Determine the (X, Y) coordinate at the center of the cell enclosing the given text.  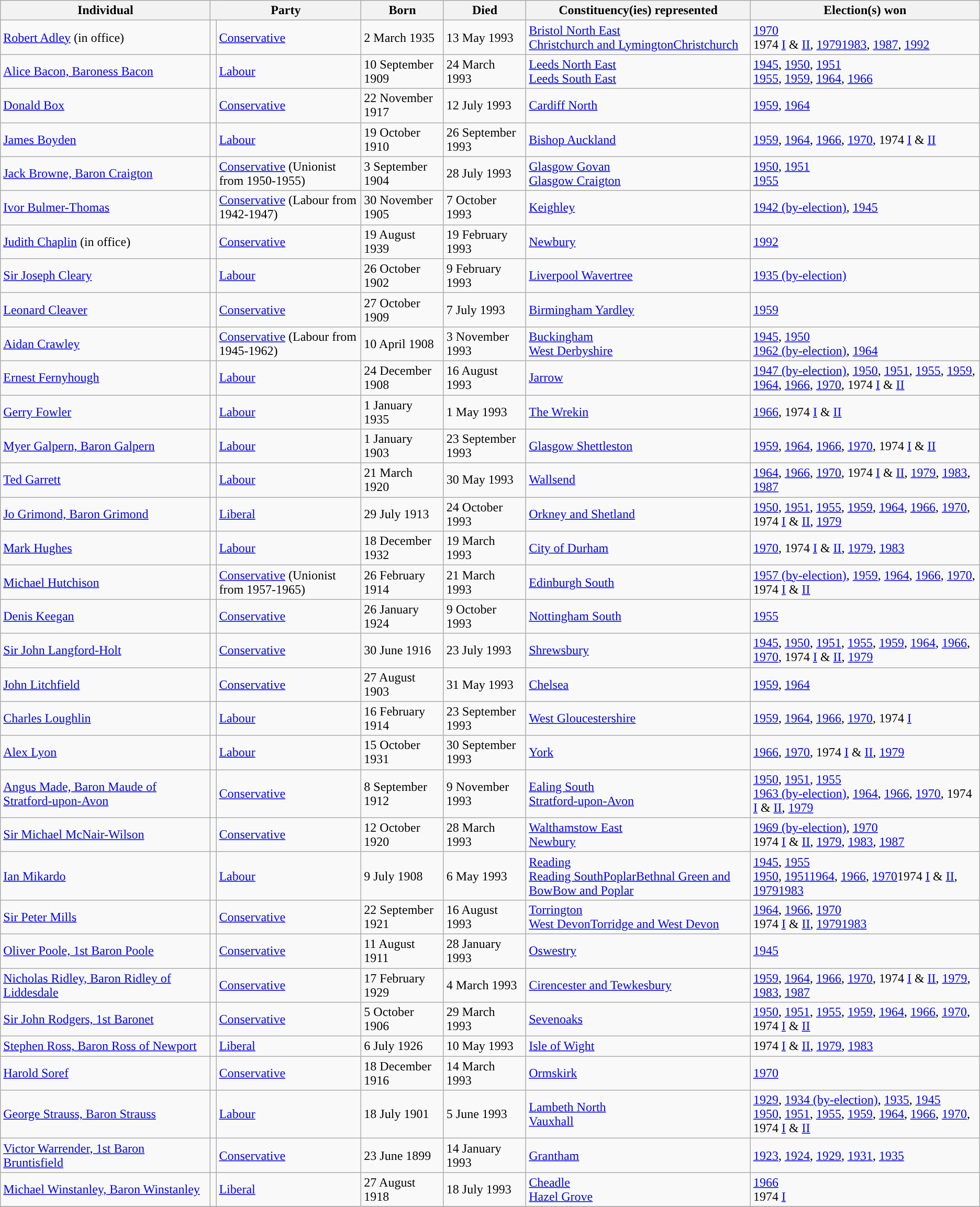
Jack Browne, Baron Craigton (106, 174)
10 May 1993 (485, 1046)
19701974 I & II, 19791983, 1987, 1992 (865, 38)
1950, 1951, 1955, 1959, 1964, 1966, 1970, 1974 I & II, 1979 (865, 514)
26 January 1924 (402, 617)
17 February 1929 (402, 985)
Conservative (Labour from 1942-1947) (289, 207)
18 December 1932 (402, 549)
Bishop Auckland (639, 139)
Charles Loughlin (106, 718)
27 August 1903 (402, 685)
1945, 19501962 (by-election), 1964 (865, 343)
1970, 1974 I & II, 1979, 1983 (865, 549)
19 August 1939 (402, 242)
7 October 1993 (485, 207)
Cardiff North (639, 106)
Donald Box (106, 106)
Ted Garrett (106, 480)
1966, 1974 I & II (865, 411)
1945, 19551950, 19511964, 1966, 19701974 I & II, 19791983 (865, 876)
Denis Keegan (106, 617)
1 May 1993 (485, 411)
Leonard Cleaver (106, 310)
1970 (865, 1073)
Lambeth NorthVauxhall (639, 1114)
19 October 1910 (402, 139)
26 October 1902 (402, 275)
13 May 1993 (485, 38)
6 May 1993 (485, 876)
1929, 1934 (by-election), 1935, 19451950, 1951, 1955, 1959, 1964, 1966, 1970, 1974 I & II (865, 1114)
James Boyden (106, 139)
Conservative (Unionist from 1950-1955) (289, 174)
Ian Mikardo (106, 876)
Cirencester and Tewkesbury (639, 985)
10 September 1909 (402, 71)
1964, 1966, 19701974 I & II, 19791983 (865, 917)
Conservative (Unionist from 1957-1965) (289, 582)
Constituency(ies) represented (639, 10)
CheadleHazel Grove (639, 1189)
4 March 1993 (485, 985)
1947 (by-election), 1950, 1951, 1955, 1959, 1964, 1966, 1970, 1974 I & II (865, 378)
Keighley (639, 207)
1935 (by-election) (865, 275)
Stephen Ross, Baron Ross of Newport (106, 1046)
Gerry Fowler (106, 411)
24 October 1993 (485, 514)
9 November 1993 (485, 794)
Michael Hutchison (106, 582)
29 July 1913 (402, 514)
York (639, 753)
George Strauss, Baron Strauss (106, 1114)
18 July 1901 (402, 1114)
Mark Hughes (106, 549)
28 March 1993 (485, 834)
Jo Grimond, Baron Grimond (106, 514)
22 September 1921 (402, 917)
7 July 1993 (485, 310)
2 March 1935 (402, 38)
Robert Adley (in office) (106, 38)
Liverpool Wavertree (639, 275)
19661974 I (865, 1189)
Individual (106, 10)
Grantham (639, 1156)
Sir John Rodgers, 1st Baronet (106, 1020)
1959, 1964, 1966, 1970, 1974 I (865, 718)
City of Durham (639, 549)
1 January 1903 (402, 446)
12 July 1993 (485, 106)
West Gloucestershire (639, 718)
Bristol North EastChristchurch and LymingtonChristchurch (639, 38)
18 December 1916 (402, 1073)
23 July 1993 (485, 650)
Alice Bacon, Baroness Bacon (106, 71)
Jarrow (639, 378)
1945, 1950, 1951, 1955, 1959, 1964, 1966, 1970, 1974 I & II, 1979 (865, 650)
Birmingham Yardley (639, 310)
8 September 1912 (402, 794)
Election(s) won (865, 10)
John Litchfield (106, 685)
Harold Soref (106, 1073)
Orkney and Shetland (639, 514)
30 November 1905 (402, 207)
1957 (by-election), 1959, 1964, 1966, 1970, 1974 I & II (865, 582)
Nicholas Ridley, Baron Ridley of Liddesdale (106, 985)
21 March 1993 (485, 582)
TorringtonWest DevonTorridge and West Devon (639, 917)
30 September 1993 (485, 753)
9 October 1993 (485, 617)
Died (485, 10)
Party (286, 10)
1945, 1950, 19511955, 1959, 1964, 1966 (865, 71)
16 February 1914 (402, 718)
Sir Peter Mills (106, 917)
26 September 1993 (485, 139)
Sir John Langford-Holt (106, 650)
Chelsea (639, 685)
1969 (by-election), 19701974 I & II, 1979, 1983, 1987 (865, 834)
Shrewsbury (639, 650)
27 August 1918 (402, 1189)
1992 (865, 242)
Edinburgh South (639, 582)
19 March 1993 (485, 549)
Michael Winstanley, Baron Winstanley (106, 1189)
28 January 1993 (485, 951)
Alex Lyon (106, 753)
Leeds North EastLeeds South East (639, 71)
1950, 1951, 1955, 1959, 1964, 1966, 1970, 1974 I & II (865, 1020)
Oswestry (639, 951)
27 October 1909 (402, 310)
24 December 1908 (402, 378)
Sevenoaks (639, 1020)
1945 (865, 951)
9 February 1993 (485, 275)
Ormskirk (639, 1073)
11 August 1911 (402, 951)
21 March 1920 (402, 480)
10 April 1908 (402, 343)
5 June 1993 (485, 1114)
1942 (by-election), 1945 (865, 207)
26 February 1914 (402, 582)
1959 (865, 310)
31 May 1993 (485, 685)
Ernest Fernyhough (106, 378)
15 October 1931 (402, 753)
3 September 1904 (402, 174)
Oliver Poole, 1st Baron Poole (106, 951)
1959, 1964, 1966, 1970, 1974 I & II, 1979, 1983, 1987 (865, 985)
28 July 1993 (485, 174)
ReadingReading SouthPoplarBethnal Green and BowBow and Poplar (639, 876)
Nottingham South (639, 617)
9 July 1908 (402, 876)
1955 (865, 617)
Myer Galpern, Baron Galpern (106, 446)
14 January 1993 (485, 1156)
19 February 1993 (485, 242)
24 March 1993 (485, 71)
Angus Made, Baron Maude of Stratford-upon-Avon (106, 794)
18 July 1993 (485, 1189)
3 November 1993 (485, 343)
Ivor Bulmer-Thomas (106, 207)
Sir Joseph Cleary (106, 275)
1966, 1970, 1974 I & II, 1979 (865, 753)
14 March 1993 (485, 1073)
Glasgow GovanGlasgow Craigton (639, 174)
1964, 1966, 1970, 1974 I & II, 1979, 1983, 1987 (865, 480)
22 November 1917 (402, 106)
Victor Warrender, 1st Baron Bruntisfield (106, 1156)
6 July 1926 (402, 1046)
1974 I & II, 1979, 1983 (865, 1046)
Isle of Wight (639, 1046)
5 October 1906 (402, 1020)
23 June 1899 (402, 1156)
The Wrekin (639, 411)
Conservative (Labour from 1945-1962) (289, 343)
Glasgow Shettleston (639, 446)
Wallsend (639, 480)
Walthamstow EastNewbury (639, 834)
1923, 1924, 1929, 1931, 1935 (865, 1156)
1950, 1951, 19551963 (by-election), 1964, 1966, 1970, 1974 I & II, 1979 (865, 794)
29 March 1993 (485, 1020)
Sir Michael McNair-Wilson (106, 834)
Judith Chaplin (in office) (106, 242)
30 May 1993 (485, 480)
1950, 19511955 (865, 174)
Ealing SouthStratford-upon-Avon (639, 794)
Born (402, 10)
1 January 1935 (402, 411)
BuckinghamWest Derbyshire (639, 343)
Newbury (639, 242)
30 June 1916 (402, 650)
12 October 1920 (402, 834)
Aidan Crawley (106, 343)
